Detect which cell encompasses the target text, then output its (X, Y) center coordinate. 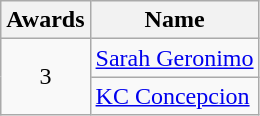
Sarah Geronimo (174, 58)
3 (46, 77)
KC Concepcion (174, 96)
Awards (46, 20)
Name (174, 20)
